Pinpoint the cell where the given text exists, returning its [x, y] midpoint coordinate. 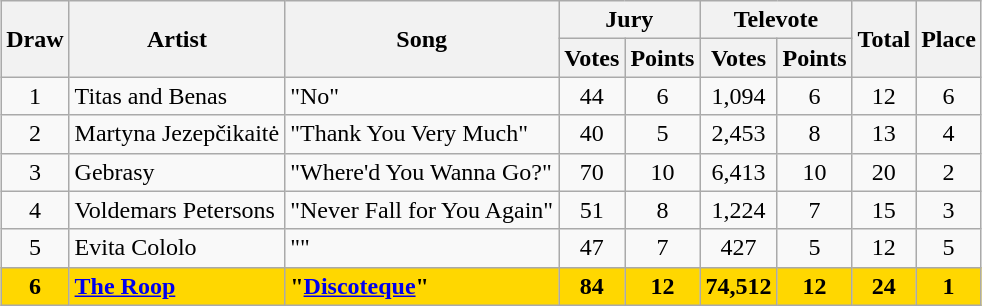
Martyna Jezepčikaitė [177, 134]
Place [949, 39]
"Discoteque" [422, 286]
"Thank You Very Much" [422, 134]
20 [884, 172]
"Where'd You Wanna Go?" [422, 172]
2,453 [738, 134]
Draw [35, 39]
Jury [630, 20]
Televote [776, 20]
Voldemars Petersons [177, 210]
"" [422, 248]
"No" [422, 96]
6,413 [738, 172]
1,224 [738, 210]
15 [884, 210]
Artist [177, 39]
24 [884, 286]
427 [738, 248]
Song [422, 39]
74,512 [738, 286]
Titas and Benas [177, 96]
Evita Cololo [177, 248]
Total [884, 39]
40 [592, 134]
The Roop [177, 286]
44 [592, 96]
51 [592, 210]
1,094 [738, 96]
70 [592, 172]
13 [884, 134]
84 [592, 286]
47 [592, 248]
"Never Fall for You Again" [422, 210]
Gebrasy [177, 172]
